Pinpoint the cell where the given text exists, returning its (X, Y) midpoint coordinate. 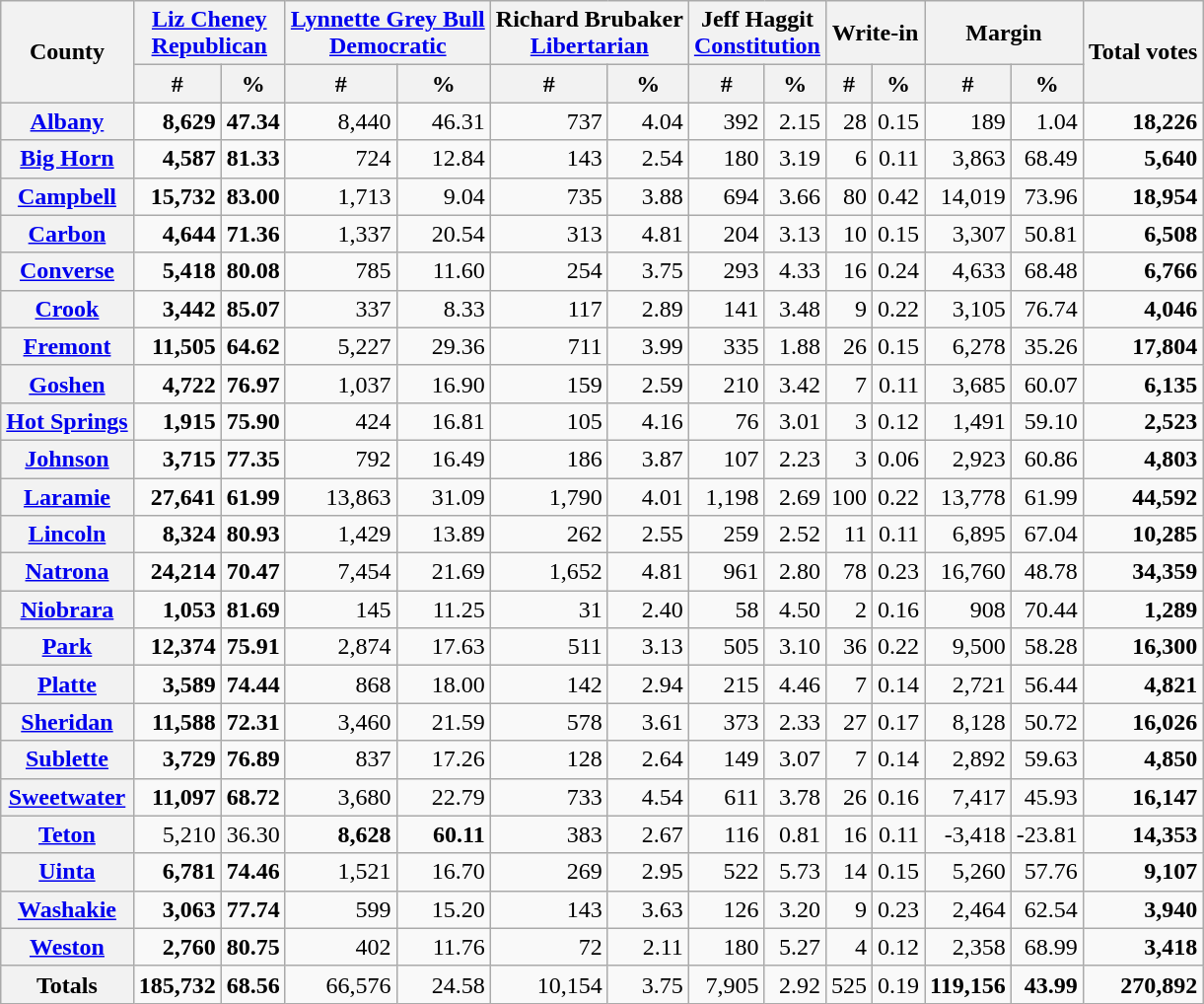
1,289 (1143, 610)
4.04 (648, 121)
81.69 (252, 610)
2,721 (968, 684)
71.36 (252, 234)
107 (726, 459)
18,954 (1143, 196)
2.15 (795, 121)
14,019 (968, 196)
Richard BrubakerLibertarian (590, 34)
17,804 (1143, 346)
0.42 (899, 196)
908 (968, 610)
3.88 (648, 196)
Sheridan (67, 722)
80.93 (252, 535)
8,324 (177, 535)
4,046 (1143, 309)
4,644 (177, 234)
77.74 (252, 909)
3.10 (795, 647)
10 (848, 234)
21.59 (444, 722)
210 (726, 384)
1,790 (548, 496)
117 (548, 309)
0.17 (899, 722)
68.56 (252, 984)
116 (726, 834)
186 (548, 459)
961 (726, 572)
5,210 (177, 834)
2.80 (795, 572)
2.95 (648, 872)
11,505 (177, 346)
12,374 (177, 647)
2.11 (648, 947)
215 (726, 684)
74.44 (252, 684)
1,429 (341, 535)
2.54 (648, 159)
24,214 (177, 572)
3.63 (648, 909)
22.79 (444, 797)
3,589 (177, 684)
3.78 (795, 797)
66,576 (341, 984)
2 (848, 610)
45.93 (1047, 797)
792 (341, 459)
Big Horn (67, 159)
County (67, 51)
6,278 (968, 346)
185,732 (177, 984)
Albany (67, 121)
27 (848, 722)
1,037 (341, 384)
7,417 (968, 797)
0.81 (795, 834)
837 (341, 759)
16.70 (444, 872)
3,715 (177, 459)
14 (848, 872)
2,358 (968, 947)
28 (848, 121)
3,680 (341, 797)
578 (548, 722)
737 (548, 121)
1.88 (795, 346)
36 (848, 647)
62.54 (1047, 909)
16,300 (1143, 647)
2,892 (968, 759)
80.08 (252, 271)
204 (726, 234)
Weston (67, 947)
5,418 (177, 271)
70.44 (1047, 610)
2.92 (795, 984)
2.40 (648, 610)
14,353 (1143, 834)
15,732 (177, 196)
4.01 (648, 496)
68.49 (1047, 159)
8,440 (341, 121)
0.19 (899, 984)
8,628 (341, 834)
511 (548, 647)
11.76 (444, 947)
2,760 (177, 947)
72 (548, 947)
15.20 (444, 909)
1,198 (726, 496)
3.42 (795, 384)
16.49 (444, 459)
2.69 (795, 496)
4.50 (795, 610)
525 (848, 984)
4.33 (795, 271)
505 (726, 647)
10,154 (548, 984)
1,915 (177, 421)
13,778 (968, 496)
3,105 (968, 309)
4.16 (648, 421)
81.33 (252, 159)
599 (341, 909)
373 (726, 722)
85.07 (252, 309)
1,053 (177, 610)
735 (548, 196)
80 (848, 196)
3.01 (795, 421)
142 (548, 684)
58 (726, 610)
1,713 (341, 196)
Park (67, 647)
1,337 (341, 234)
2.52 (795, 535)
70.47 (252, 572)
611 (726, 797)
2,464 (968, 909)
335 (726, 346)
141 (726, 309)
3,863 (968, 159)
31 (548, 610)
-23.81 (1047, 834)
43.99 (1047, 984)
76 (726, 421)
Carbon (67, 234)
13,863 (341, 496)
24.58 (444, 984)
12.84 (444, 159)
105 (548, 421)
3.66 (795, 196)
68.72 (252, 797)
Hot Springs (67, 421)
18.00 (444, 684)
128 (548, 759)
13.89 (444, 535)
5,227 (341, 346)
1,521 (341, 872)
3,418 (1143, 947)
10,285 (1143, 535)
7,454 (341, 572)
77.35 (252, 459)
Natrona (67, 572)
3.87 (648, 459)
76.97 (252, 384)
2.59 (648, 384)
16.81 (444, 421)
8,629 (177, 121)
4,633 (968, 271)
392 (726, 121)
2.33 (795, 722)
44,592 (1143, 496)
Margin (1004, 34)
16,147 (1143, 797)
1,491 (968, 421)
9,107 (1143, 872)
Write-in (875, 34)
383 (548, 834)
16,760 (968, 572)
6,895 (968, 535)
293 (726, 271)
47.34 (252, 121)
64.62 (252, 346)
4,803 (1143, 459)
2,874 (341, 647)
18,226 (1143, 121)
424 (341, 421)
Fremont (67, 346)
75.91 (252, 647)
259 (726, 535)
0.06 (899, 459)
80.75 (252, 947)
36.30 (252, 834)
3.99 (648, 346)
11,097 (177, 797)
119,156 (968, 984)
785 (341, 271)
2,923 (968, 459)
3.48 (795, 309)
3.07 (795, 759)
Goshen (67, 384)
50.72 (1047, 722)
270,892 (1143, 984)
694 (726, 196)
1.04 (1047, 121)
59.10 (1047, 421)
8.33 (444, 309)
3.20 (795, 909)
83.00 (252, 196)
11.60 (444, 271)
100 (848, 496)
74.46 (252, 872)
Lincoln (67, 535)
Jeff HaggitConstitution (757, 34)
Platte (67, 684)
31.09 (444, 496)
4.54 (648, 797)
711 (548, 346)
11,588 (177, 722)
2.67 (648, 834)
60.86 (1047, 459)
402 (341, 947)
Liz CheneyRepublican (209, 34)
4 (848, 947)
6,766 (1143, 271)
Sublette (67, 759)
73.96 (1047, 196)
5.73 (795, 872)
-3,418 (968, 834)
5,260 (968, 872)
Totals (67, 984)
2,523 (1143, 421)
60.11 (444, 834)
60.07 (1047, 384)
5,640 (1143, 159)
3,685 (968, 384)
20.54 (444, 234)
4.46 (795, 684)
7,905 (726, 984)
254 (548, 271)
6 (848, 159)
159 (548, 384)
9,500 (968, 647)
78 (848, 572)
1,652 (548, 572)
68.99 (1047, 947)
269 (548, 872)
16,026 (1143, 722)
6,135 (1143, 384)
76.74 (1047, 309)
59.63 (1047, 759)
724 (341, 159)
35.26 (1047, 346)
11.25 (444, 610)
189 (968, 121)
48.78 (1047, 572)
Uinta (67, 872)
68.48 (1047, 271)
3,460 (341, 722)
Johnson (67, 459)
58.28 (1047, 647)
Sweetwater (67, 797)
3,729 (177, 759)
145 (341, 610)
72.31 (252, 722)
2.55 (648, 535)
11 (848, 535)
313 (548, 234)
3.61 (648, 722)
2.23 (795, 459)
17.63 (444, 647)
Laramie (67, 496)
3,063 (177, 909)
9.04 (444, 196)
4,821 (1143, 684)
3,307 (968, 234)
522 (726, 872)
50.81 (1047, 234)
733 (548, 797)
0.24 (899, 271)
3.19 (795, 159)
46.31 (444, 121)
76.89 (252, 759)
67.04 (1047, 535)
8,128 (968, 722)
Lynnette Grey BullDemocratic (388, 34)
29.36 (444, 346)
27,641 (177, 496)
4,722 (177, 384)
Teton (67, 834)
57.76 (1047, 872)
3,940 (1143, 909)
Washakie (67, 909)
337 (341, 309)
6,781 (177, 872)
Converse (67, 271)
149 (726, 759)
126 (726, 909)
4,850 (1143, 759)
Campbell (67, 196)
2.89 (648, 309)
868 (341, 684)
21.69 (444, 572)
Niobrara (67, 610)
2.94 (648, 684)
262 (548, 535)
56.44 (1047, 684)
16.90 (444, 384)
75.90 (252, 421)
2.64 (648, 759)
6,508 (1143, 234)
4,587 (177, 159)
3,442 (177, 309)
34,359 (1143, 572)
Crook (67, 309)
17.26 (444, 759)
5.27 (795, 947)
Total votes (1143, 51)
